Identify which cell holds the provided text, then report its [X, Y] central coordinate. 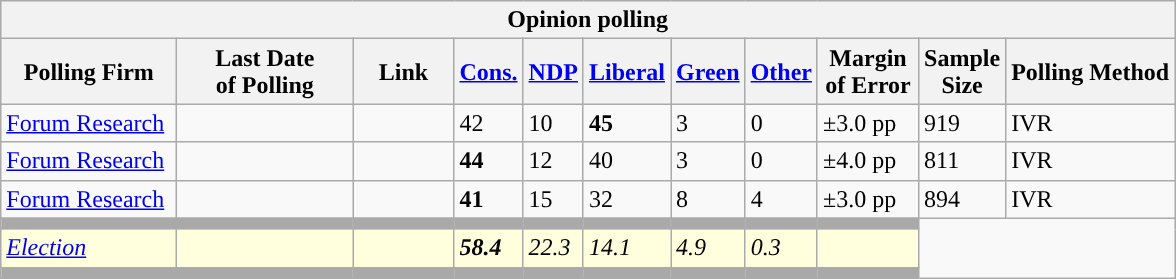
58.4 [488, 248]
Last Dateof Polling [265, 72]
12 [553, 161]
22.3 [553, 248]
4 [781, 199]
10 [553, 123]
45 [626, 123]
41 [488, 199]
8 [708, 199]
Marginof Error [868, 72]
±4.0 pp [868, 161]
14.1 [626, 248]
Election [89, 248]
40 [626, 161]
32 [626, 199]
42 [488, 123]
919 [962, 123]
4.9 [708, 248]
SampleSize [962, 72]
Polling Method [1090, 72]
Opinion polling [588, 20]
NDP [553, 72]
Liberal [626, 72]
15 [553, 199]
Link [404, 72]
Polling Firm [89, 72]
0.3 [781, 248]
Cons. [488, 72]
44 [488, 161]
811 [962, 161]
Green [708, 72]
Other [781, 72]
894 [962, 199]
